Capture the cell that displays the provided text and extract its [x, y] central coordinate. 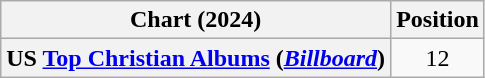
US Top Christian Albums (Billboard) [196, 58]
12 [438, 58]
Chart (2024) [196, 20]
Position [438, 20]
